Find where the given text appears and provide that cell's center as [X, Y] coordinate. 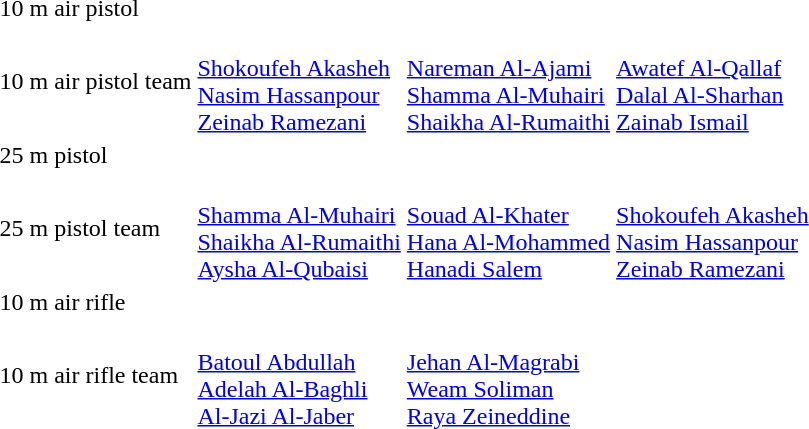
Souad Al-KhaterHana Al-MohammedHanadi Salem [508, 228]
Shamma Al-MuhairiShaikha Al-RumaithiAysha Al-Qubaisi [299, 228]
Nareman Al-AjamiShamma Al-MuhairiShaikha Al-Rumaithi [508, 82]
Shokoufeh AkashehNasim HassanpourZeinab Ramezani [299, 82]
